Extract the (X, Y) coordinate from the center of the cell holding the provided text.  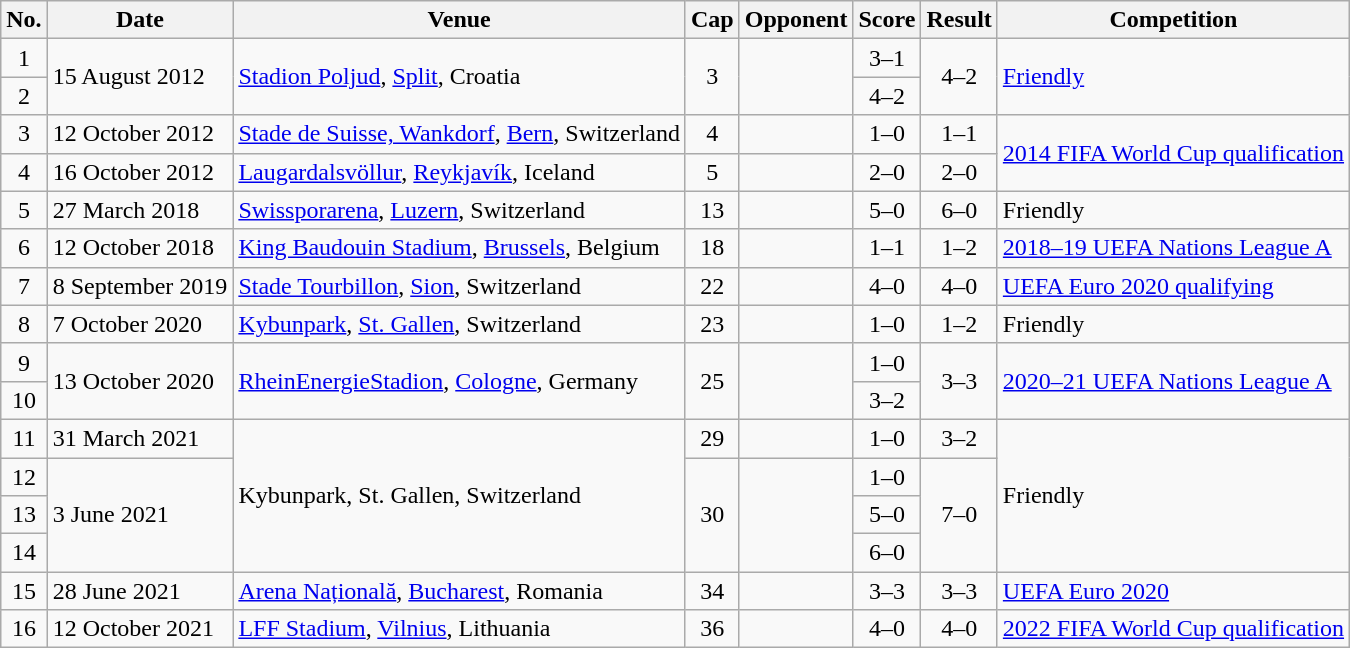
11 (24, 438)
2022 FIFA World Cup qualification (1173, 629)
25 (712, 381)
Arena Națională, Bucharest, Romania (460, 591)
3 June 2021 (140, 515)
16 October 2012 (140, 172)
13 October 2020 (140, 381)
UEFA Euro 2020 (1173, 591)
No. (24, 20)
LFF Stadium, Vilnius, Lithuania (460, 629)
2018–19 UEFA Nations League A (1173, 248)
7 October 2020 (140, 324)
34 (712, 591)
14 (24, 553)
12 October 2018 (140, 248)
28 June 2021 (140, 591)
12 (24, 477)
Swissporarena, Luzern, Switzerland (460, 210)
3–1 (887, 58)
Result (959, 20)
UEFA Euro 2020 qualifying (1173, 286)
8 September 2019 (140, 286)
16 (24, 629)
15 August 2012 (140, 77)
7 (24, 286)
30 (712, 515)
15 (24, 591)
7–0 (959, 515)
King Baudouin Stadium, Brussels, Belgium (460, 248)
12 October 2021 (140, 629)
9 (24, 362)
Stadion Poljud, Split, Croatia (460, 77)
22 (712, 286)
10 (24, 400)
23 (712, 324)
2014 FIFA World Cup qualification (1173, 153)
Stade de Suisse, Wankdorf, Bern, Switzerland (460, 134)
8 (24, 324)
31 March 2021 (140, 438)
6 (24, 248)
1 (24, 58)
2 (24, 96)
27 March 2018 (140, 210)
Venue (460, 20)
Stade Tourbillon, Sion, Switzerland (460, 286)
Score (887, 20)
18 (712, 248)
12 October 2012 (140, 134)
Opponent (796, 20)
Competition (1173, 20)
36 (712, 629)
RheinEnergieStadion, Cologne, Germany (460, 381)
Laugardalsvöllur, Reykjavík, Iceland (460, 172)
29 (712, 438)
Cap (712, 20)
2020–21 UEFA Nations League A (1173, 381)
Date (140, 20)
